Scan for the cell matching the given text and deliver its (X, Y) coordinate at center. 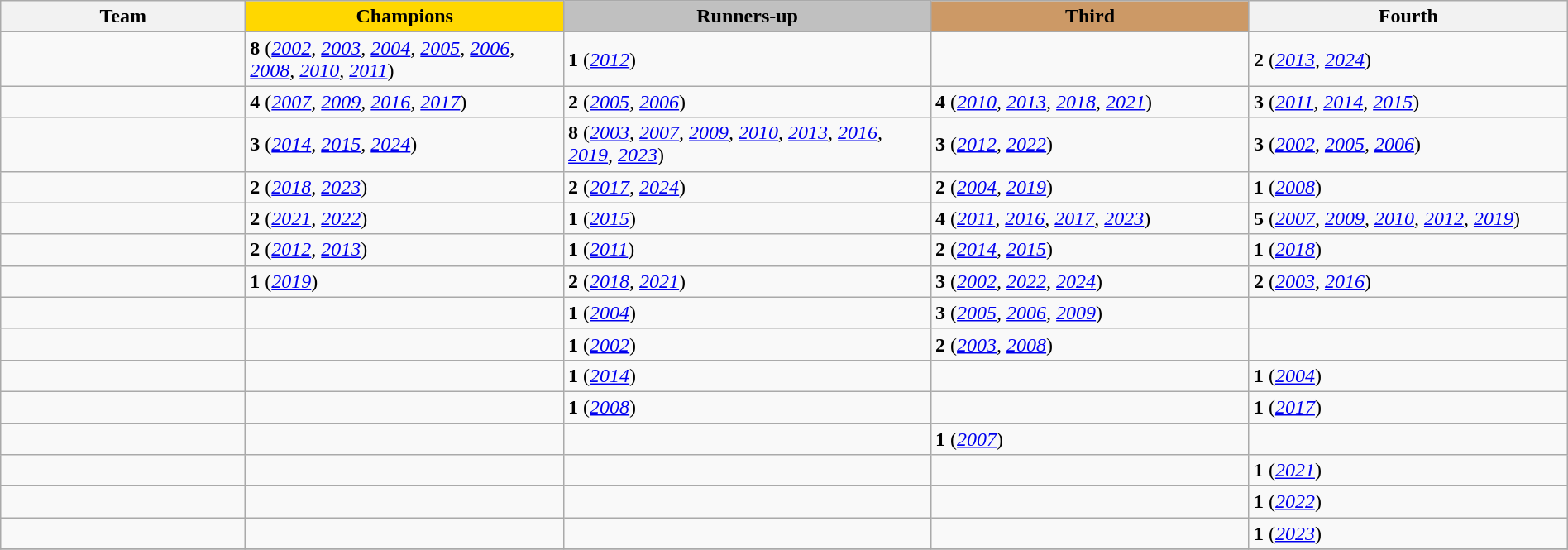
2 (2004, 2019) (1090, 187)
1 (2023) (1408, 533)
Team (123, 17)
1 (2017) (1408, 407)
3 (2012, 2022) (1090, 144)
3 (2005, 2006, 2009) (1090, 313)
1 (2019) (405, 281)
2 (2005, 2006) (748, 102)
3 (2011, 2014, 2015) (1408, 102)
2 (2014, 2015) (1090, 250)
1 (2002) (748, 344)
1 (2015) (748, 218)
Third (1090, 17)
Champions (405, 17)
3 (2002, 2005, 2006) (1408, 144)
2 (2012, 2013) (405, 250)
1 (2014) (748, 375)
1 (2007) (1090, 439)
8 (2003, 2007, 2009, 2010, 2013, 2016, 2019, 2023) (748, 144)
2 (2018, 2021) (748, 281)
Runners-up (748, 17)
5 (2007, 2009, 2010, 2012, 2019) (1408, 218)
1 (2011) (748, 250)
Fourth (1408, 17)
2 (2003, 2016) (1408, 281)
1 (2012) (748, 60)
1 (2022) (1408, 502)
4 (2011, 2016, 2017, 2023) (1090, 218)
2 (2017, 2024) (748, 187)
1 (2018) (1408, 250)
1 (2021) (1408, 471)
4 (2010, 2013, 2018, 2021) (1090, 102)
2 (2021, 2022) (405, 218)
2 (2018, 2023) (405, 187)
3 (2014, 2015, 2024) (405, 144)
2 (2013, 2024) (1408, 60)
4 (2007, 2009, 2016, 2017) (405, 102)
2 (2003, 2008) (1090, 344)
3 (2002, 2022, 2024) (1090, 281)
8 (2002, 2003, 2004, 2005, 2006, 2008, 2010, 2011) (405, 60)
